Capture the cell that displays the provided text and extract its (X, Y) central coordinate. 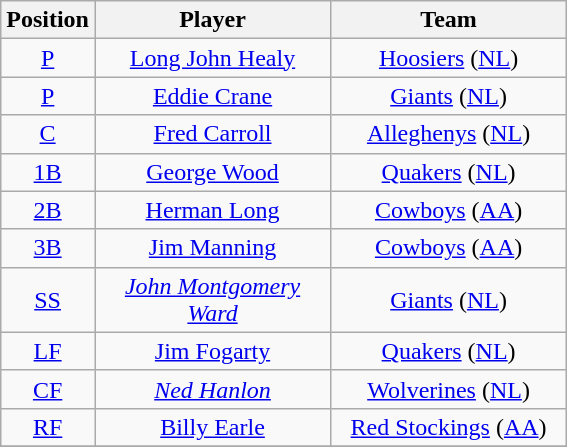
George Wood (212, 172)
LF (48, 351)
Long John Healy (212, 58)
Red Stockings (AA) (449, 427)
C (48, 134)
Ned Hanlon (212, 389)
Fred Carroll (212, 134)
Player (212, 20)
Jim Manning (212, 248)
John Montgomery Ward (212, 300)
Billy Earle (212, 427)
Hoosiers (NL) (449, 58)
CF (48, 389)
RF (48, 427)
1B (48, 172)
Eddie Crane (212, 96)
Wolverines (NL) (449, 389)
3B (48, 248)
Position (48, 20)
SS (48, 300)
Jim Fogarty (212, 351)
Alleghenys (NL) (449, 134)
Team (449, 20)
Herman Long (212, 210)
2B (48, 210)
